Capture the cell that displays the provided text and extract its (x, y) central coordinate. 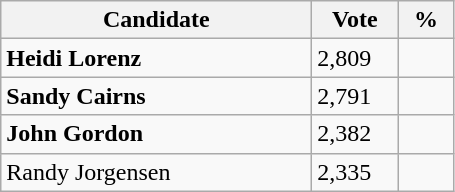
Candidate (156, 20)
Sandy Cairns (156, 96)
John Gordon (156, 134)
2,791 (355, 96)
2,809 (355, 58)
Heidi Lorenz (156, 58)
Vote (355, 20)
2,382 (355, 134)
% (426, 20)
2,335 (355, 172)
Randy Jorgensen (156, 172)
